For the text-containing cell, return its midpoint in [X, Y] coordinate format. 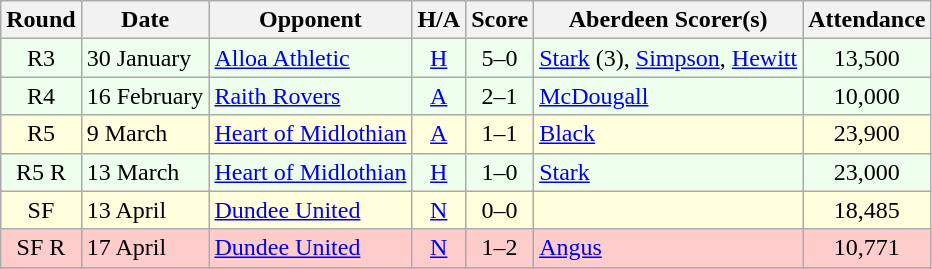
Raith Rovers [310, 96]
R5 R [41, 172]
5–0 [500, 58]
Attendance [867, 20]
23,900 [867, 134]
18,485 [867, 210]
10,000 [867, 96]
Score [500, 20]
0–0 [500, 210]
Round [41, 20]
10,771 [867, 248]
1–0 [500, 172]
R3 [41, 58]
30 January [145, 58]
13 April [145, 210]
R4 [41, 96]
Black [668, 134]
SF [41, 210]
17 April [145, 248]
1–1 [500, 134]
R5 [41, 134]
2–1 [500, 96]
13,500 [867, 58]
McDougall [668, 96]
13 March [145, 172]
Alloa Athletic [310, 58]
SF R [41, 248]
Stark [668, 172]
1–2 [500, 248]
23,000 [867, 172]
Angus [668, 248]
Stark (3), Simpson, Hewitt [668, 58]
Aberdeen Scorer(s) [668, 20]
Opponent [310, 20]
16 February [145, 96]
9 March [145, 134]
Date [145, 20]
H/A [439, 20]
